For the text-containing cell, return its midpoint in [X, Y] coordinate format. 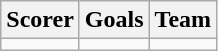
Scorer [40, 20]
Team [183, 20]
Goals [114, 20]
